Pinpoint the cell where the given text exists, returning its (x, y) midpoint coordinate. 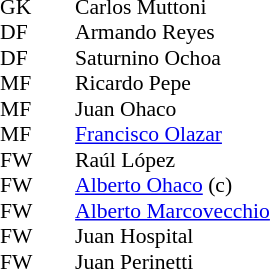
Alberto Marcovecchio (172, 211)
Francisco Olazar (172, 135)
Raúl López (172, 160)
Saturnino Ochoa (172, 58)
Armando Reyes (172, 33)
Alberto Ohaco (c) (172, 185)
Juan Hospital (172, 237)
Ricardo Pepe (172, 83)
Juan Ohaco (172, 109)
